Provide the [x, y] coordinate of the cell's center where the given text is located.  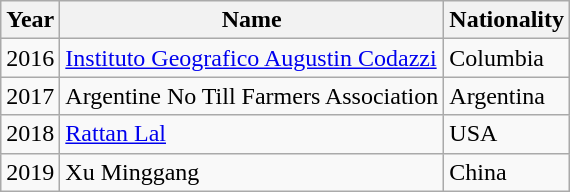
Instituto Geografico Augustin Codazzi [252, 58]
Xu Minggang [252, 172]
Argentine No Till Farmers Association [252, 96]
2019 [30, 172]
Rattan Lal [252, 134]
China [507, 172]
2018 [30, 134]
Year [30, 20]
Columbia [507, 58]
Nationality [507, 20]
2016 [30, 58]
2017 [30, 96]
USA [507, 134]
Name [252, 20]
Argentina [507, 96]
